Provide the [X, Y] coordinate of the cell's center where the given text is located.  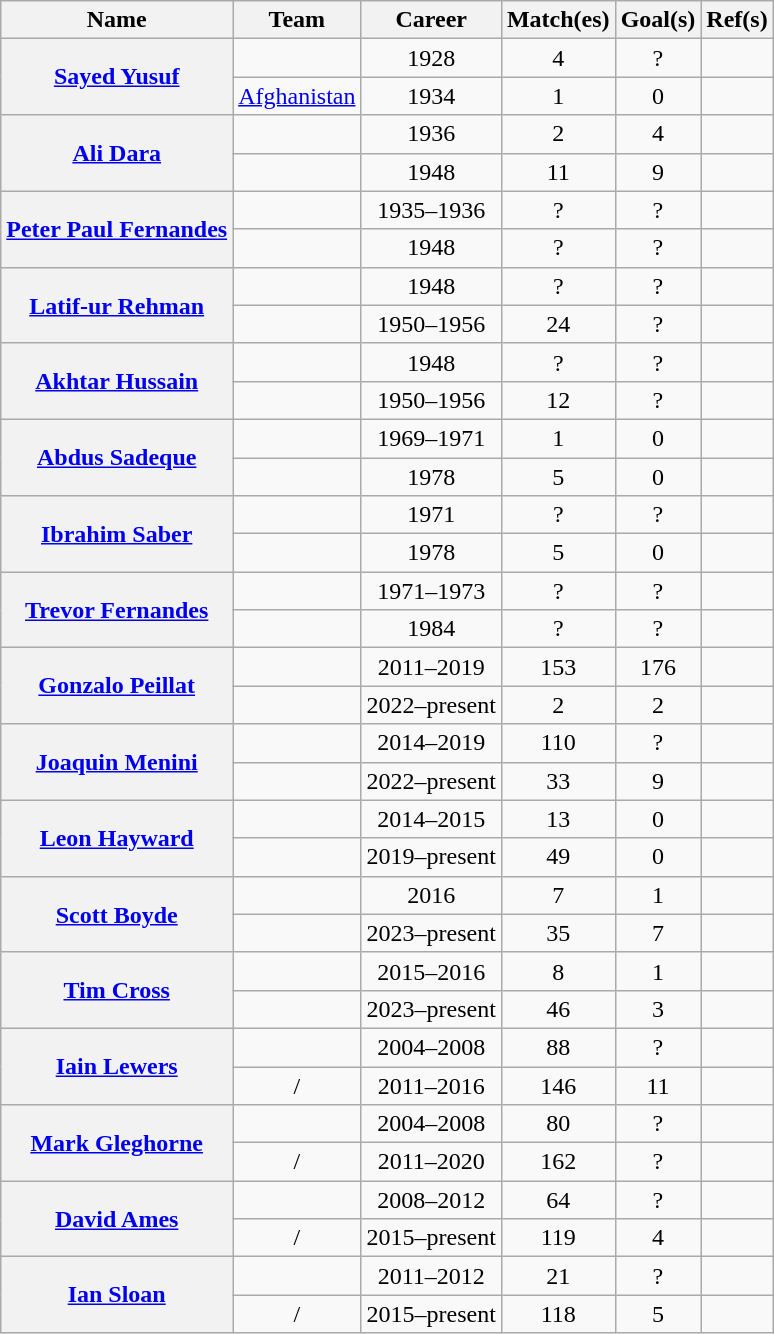
Scott Boyde [117, 914]
Ali Dara [117, 153]
88 [558, 1047]
Trevor Fernandes [117, 610]
119 [558, 1238]
David Ames [117, 1219]
64 [558, 1200]
1971 [431, 515]
Abdus Sadeque [117, 457]
3 [658, 1009]
13 [558, 819]
2011–2012 [431, 1276]
162 [558, 1162]
49 [558, 857]
2015–2016 [431, 971]
Akhtar Hussain [117, 381]
Goal(s) [658, 20]
Ian Sloan [117, 1295]
Ibrahim Saber [117, 534]
Latif-ur Rehman [117, 305]
Sayed Yusuf [117, 77]
1935–1936 [431, 210]
146 [558, 1085]
2011–2016 [431, 1085]
2014–2015 [431, 819]
8 [558, 971]
12 [558, 400]
46 [558, 1009]
2011–2020 [431, 1162]
Tim Cross [117, 990]
110 [558, 743]
2014–2019 [431, 743]
Name [117, 20]
24 [558, 324]
2008–2012 [431, 1200]
1969–1971 [431, 438]
21 [558, 1276]
Match(es) [558, 20]
Peter Paul Fernandes [117, 229]
Ref(s) [737, 20]
Team [297, 20]
1936 [431, 134]
1984 [431, 629]
Career [431, 20]
1934 [431, 96]
2019–present [431, 857]
Leon Hayward [117, 838]
2011–2019 [431, 667]
Iain Lewers [117, 1066]
80 [558, 1124]
118 [558, 1314]
Afghanistan [297, 96]
Mark Gleghorne [117, 1143]
1971–1973 [431, 591]
176 [658, 667]
1928 [431, 58]
153 [558, 667]
33 [558, 781]
Joaquin Menini [117, 762]
Gonzalo Peillat [117, 686]
35 [558, 933]
2016 [431, 895]
